Output the (x, y) coordinate of the center of the cell containing the given text.  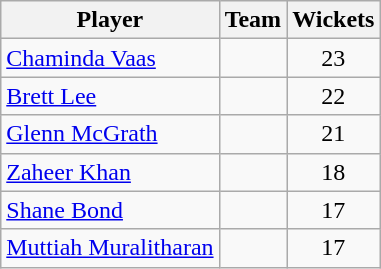
Glenn McGrath (110, 134)
21 (334, 134)
Zaheer Khan (110, 172)
18 (334, 172)
Team (253, 20)
Player (110, 20)
Muttiah Muralitharan (110, 248)
22 (334, 96)
Brett Lee (110, 96)
Chaminda Vaas (110, 58)
Wickets (334, 20)
23 (334, 58)
Shane Bond (110, 210)
